For the text-containing cell, return its midpoint in (x, y) coordinate format. 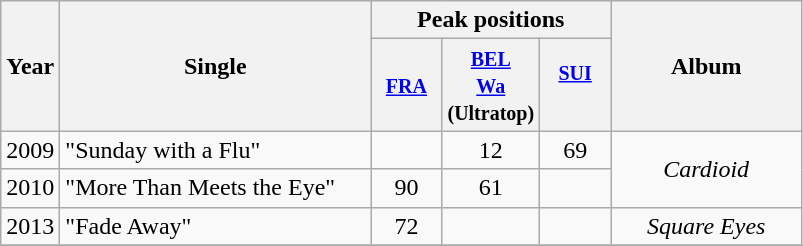
Album (706, 66)
61 (491, 188)
"Fade Away" (216, 226)
FRA (406, 85)
Peak positions (491, 20)
90 (406, 188)
72 (406, 226)
"More Than Meets the Eye" (216, 188)
Single (216, 66)
69 (576, 150)
Year (30, 66)
2010 (30, 188)
2013 (30, 226)
Cardioid (706, 169)
2009 (30, 150)
SUI (576, 85)
BEL Wa(Ultratop) (491, 85)
"Sunday with a Flu" (216, 150)
12 (491, 150)
Square Eyes (706, 226)
